From the cell containing the given text, extract its center point as [X, Y] coordinate. 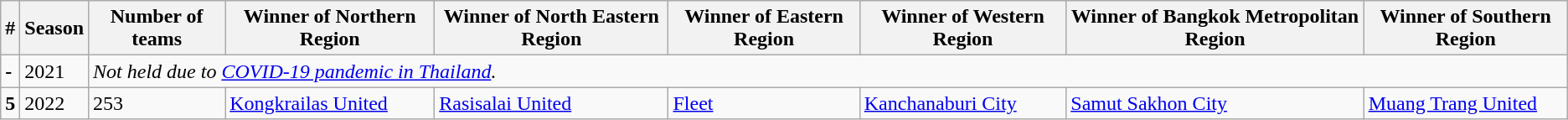
Muang Trang United [1466, 103]
- [10, 71]
5 [10, 103]
Not held due to COVID-19 pandemic in Thailand. [828, 71]
# [10, 29]
2021 [54, 71]
253 [157, 103]
2022 [54, 103]
Winner of North Eastern Region [551, 29]
Winner of Northern Region [330, 29]
Winner of Western Region [963, 29]
Number of teams [157, 29]
Fleet [764, 103]
Samut Sakhon City [1215, 103]
Winner of Bangkok Metropolitan Region [1215, 29]
Rasisalai United [551, 103]
Kanchanaburi City [963, 103]
Winner of Southern Region [1466, 29]
Season [54, 29]
Kongkrailas United [330, 103]
Winner of Eastern Region [764, 29]
